Return (x, y) of the center of cell containing provided text 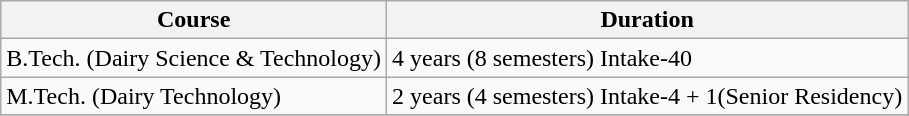
Duration (648, 20)
B.Tech. (Dairy Science & Technology) (194, 58)
4 years (8 semesters) Intake-40 (648, 58)
Course (194, 20)
M.Tech. (Dairy Technology) (194, 96)
2 years (4 semesters) Intake-4 + 1(Senior Residency) (648, 96)
